Return the (X, Y) coordinate for the center point of the cell that contains the specified text.  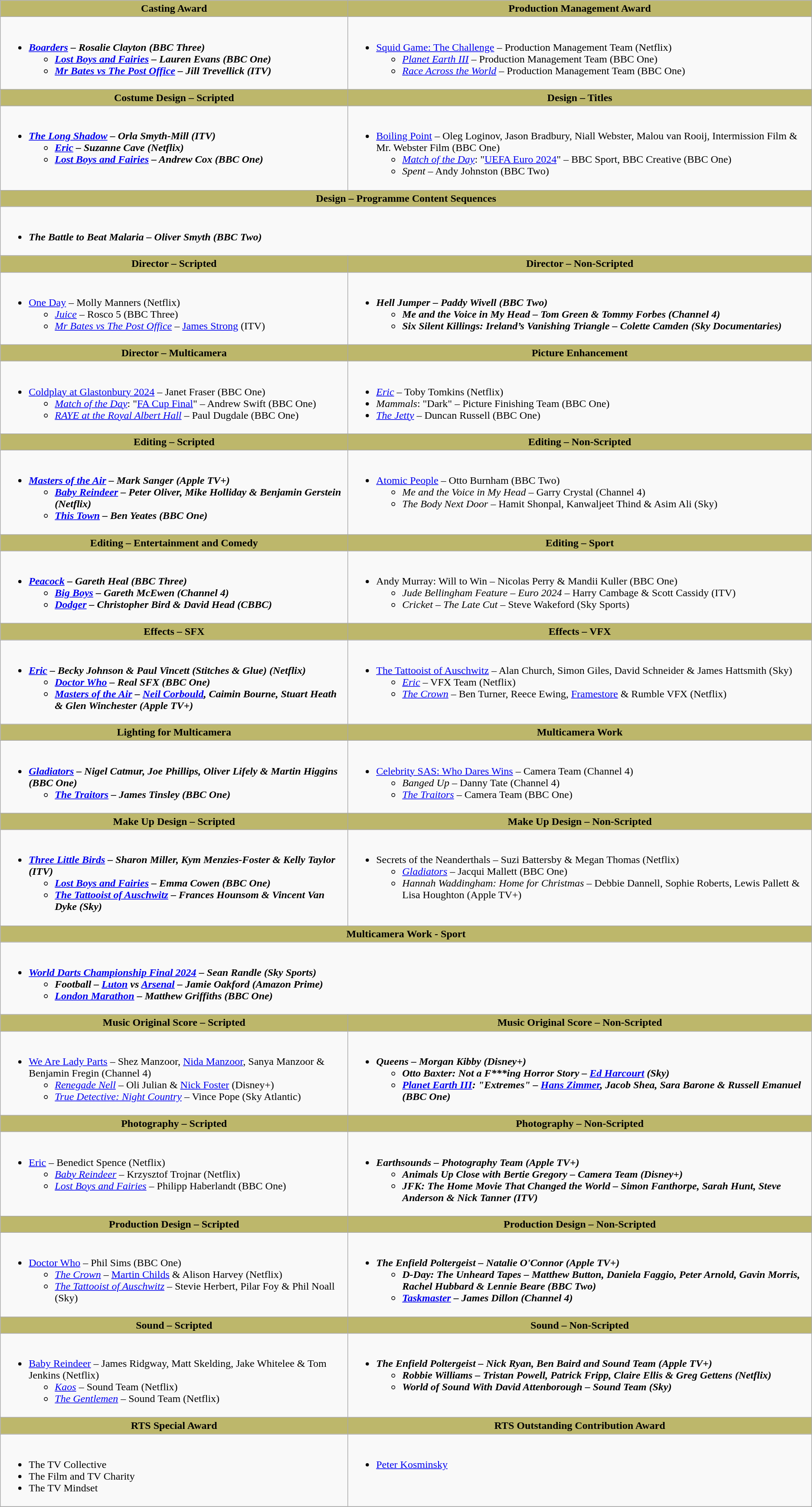
One Day – Molly Manners (Netflix)Juice – Rosco 5 (BBC Three)Mr Bates vs The Post Office – James Strong (ITV) (174, 308)
Production Management Award (580, 9)
Make Up Design – Non-Scripted (580, 821)
Music Original Score – Scripted (174, 1023)
Boarders – Rosalie Clayton (BBC Three)Lost Boys and Fairies – Lauren Evans (BBC One)Mr Bates vs The Post Office – Jill Trevellick (ITV) (174, 53)
Eric – Toby Tomkins (Netflix)Mammals: "Dark" – Picture Finishing Team (BBC One)The Jetty – Duncan Russell (BBC One) (580, 397)
Design – Titles (580, 98)
Design – Programme Content Sequences (406, 198)
Editing – Entertainment and Comedy (174, 543)
Photography – Non-Scripted (580, 1123)
Editing – Scripted (174, 442)
Peter Kosminsky (580, 1470)
Gladiators – Nigel Catmur, Joe Phillips, Oliver Lifely & Martin Higgins (BBC One)The Traitors – James Tinsley (BBC One) (174, 777)
Celebrity SAS: Who Dares Wins – Camera Team (Channel 4)Banged Up – Danny Tate (Channel 4)The Traitors – Camera Team (BBC One) (580, 777)
RTS Special Award (174, 1426)
Make Up Design – Scripted (174, 821)
Multicamera Work (580, 732)
The Battle to Beat Malaria – Oliver Smyth (BBC Two) (406, 231)
Sound – Non-Scripted (580, 1325)
Director – Scripted (174, 264)
Editing – Non-Scripted (580, 442)
Director – Multicamera (174, 353)
RTS Outstanding Contribution Award (580, 1426)
Baby Reindeer – James Ridgway, Matt Skelding, Jake Whitelee & Tom Jenkins (Netflix)Kaos – Sound Team (Netflix)The Gentlemen – Sound Team (Netflix) (174, 1376)
Photography – Scripted (174, 1123)
Production Design – Scripted (174, 1224)
The TV CollectiveThe Film and TV CharityThe TV Mindset (174, 1470)
Multicamera Work - Sport (406, 934)
Music Original Score – Non-Scripted (580, 1023)
Costume Design – Scripted (174, 98)
Casting Award (174, 9)
Masters of the Air – Mark Sanger (Apple TV+)Baby Reindeer – Peter Oliver, Mike Holliday & Benjamin Gerstein (Netflix)This Town – Ben Yeates (BBC One) (174, 492)
Peacock – Gareth Heal (BBC Three)Big Boys – Gareth McEwen (Channel 4)Dodger – Christopher Bird & David Head (CBBC) (174, 588)
Director – Non-Scripted (580, 264)
Production Design – Non-Scripted (580, 1224)
Sound – Scripted (174, 1325)
Editing – Sport (580, 543)
Eric – Benedict Spence (Netflix)Baby Reindeer – Krzysztof Trojnar (Netflix)Lost Boys and Fairies – Philipp Haberlandt (BBC One) (174, 1174)
Effects – SFX (174, 632)
The Long Shadow – Orla Smyth-Mill (ITV)Eric – Suzanne Cave (Netflix)Lost Boys and Fairies – Andrew Cox (BBC One) (174, 148)
Effects – VFX (580, 632)
Lighting for Multicamera (174, 732)
Picture Enhancement (580, 353)
